Output the [X, Y] coordinate of the center of the cell containing the given text.  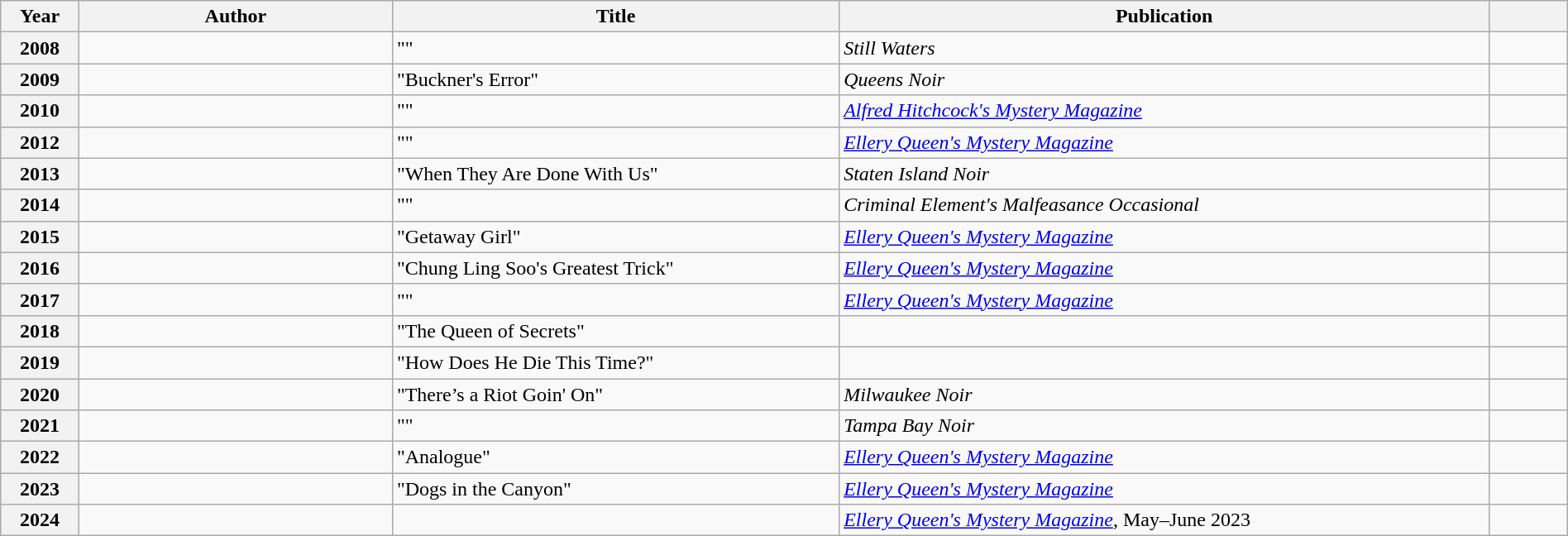
2022 [40, 457]
Milwaukee Noir [1164, 395]
Tampa Bay Noir [1164, 426]
Year [40, 17]
2024 [40, 520]
Ellery Queen's Mystery Magazine, May–June 2023 [1164, 520]
Staten Island Noir [1164, 174]
2021 [40, 426]
2017 [40, 299]
Alfred Hitchcock's Mystery Magazine [1164, 111]
2023 [40, 489]
Publication [1164, 17]
Still Waters [1164, 48]
"Dogs in the Canyon" [615, 489]
Title [615, 17]
Criminal Element's Malfeasance Occasional [1164, 205]
2019 [40, 362]
"Getaway Girl" [615, 237]
"Buckner's Error" [615, 79]
2015 [40, 237]
"Analogue" [615, 457]
"There’s a Riot Goin' On" [615, 395]
2008 [40, 48]
Queens Noir [1164, 79]
Author [235, 17]
"How Does He Die This Time?" [615, 362]
2013 [40, 174]
2018 [40, 331]
"When They Are Done With Us" [615, 174]
"Chung Ling Soo's Greatest Trick" [615, 268]
2009 [40, 79]
"The Queen of Secrets" [615, 331]
2020 [40, 395]
2016 [40, 268]
2012 [40, 142]
2010 [40, 111]
2014 [40, 205]
